Identify which cell holds the provided text, then report its [X, Y] central coordinate. 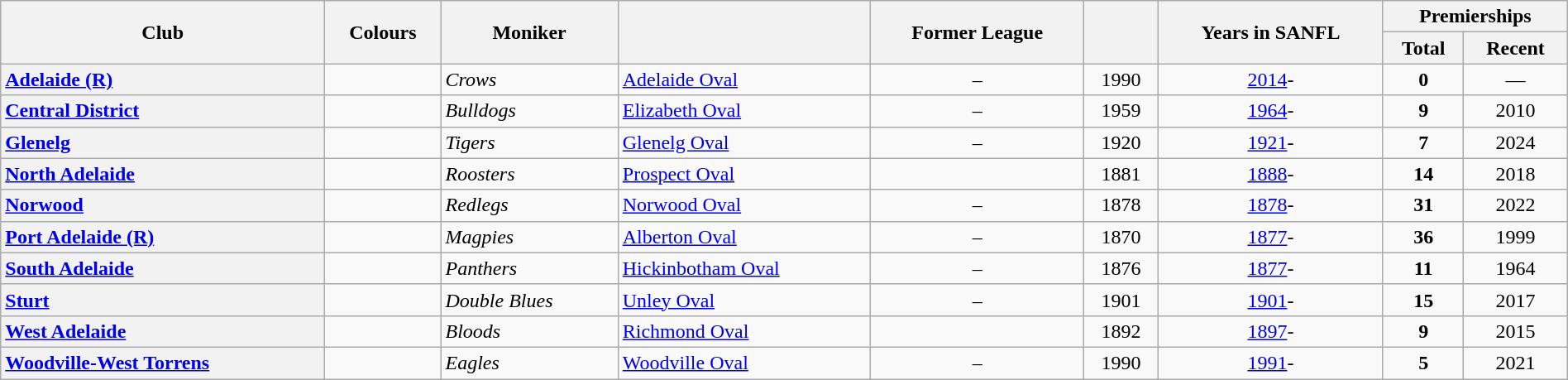
Sturt [163, 300]
2024 [1515, 142]
Central District [163, 111]
1964- [1270, 111]
5 [1422, 363]
Prospect Oval [744, 174]
Recent [1515, 48]
2021 [1515, 363]
Woodville Oval [744, 363]
Hickinbotham Oval [744, 268]
Colours [383, 32]
West Adelaide [163, 331]
1870 [1121, 237]
1999 [1515, 237]
1881 [1121, 174]
15 [1422, 300]
Elizabeth Oval [744, 111]
Norwood [163, 205]
1878 [1121, 205]
North Adelaide [163, 174]
2017 [1515, 300]
Woodville-West Torrens [163, 363]
1921- [1270, 142]
1991- [1270, 363]
Panthers [529, 268]
2014- [1270, 79]
Premierships [1475, 17]
Richmond Oval [744, 331]
14 [1422, 174]
Eagles [529, 363]
1920 [1121, 142]
11 [1422, 268]
Magpies [529, 237]
— [1515, 79]
Crows [529, 79]
Redlegs [529, 205]
South Adelaide [163, 268]
Former League [978, 32]
1959 [1121, 111]
2015 [1515, 331]
1878- [1270, 205]
Double Blues [529, 300]
Unley Oval [744, 300]
Port Adelaide (R) [163, 237]
0 [1422, 79]
1876 [1121, 268]
Glenelg [163, 142]
1888- [1270, 174]
Bloods [529, 331]
1892 [1121, 331]
Adelaide (R) [163, 79]
1901- [1270, 300]
31 [1422, 205]
1964 [1515, 268]
Glenelg Oval [744, 142]
Roosters [529, 174]
Total [1422, 48]
Club [163, 32]
Years in SANFL [1270, 32]
Bulldogs [529, 111]
2022 [1515, 205]
1897- [1270, 331]
2010 [1515, 111]
Alberton Oval [744, 237]
7 [1422, 142]
Adelaide Oval [744, 79]
36 [1422, 237]
1901 [1121, 300]
Norwood Oval [744, 205]
2018 [1515, 174]
Tigers [529, 142]
Moniker [529, 32]
